Detect which cell encompasses the target text, then output its (x, y) center coordinate. 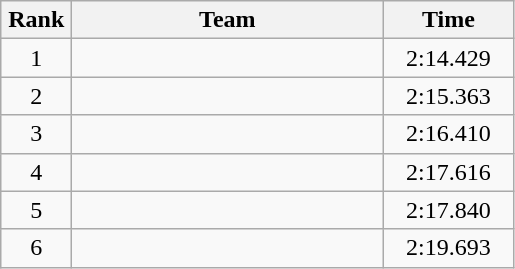
2:17.840 (448, 210)
2:14.429 (448, 58)
5 (36, 210)
2:15.363 (448, 96)
6 (36, 248)
Rank (36, 20)
2:17.616 (448, 172)
2 (36, 96)
Time (448, 20)
Team (228, 20)
2:19.693 (448, 248)
2:16.410 (448, 134)
3 (36, 134)
4 (36, 172)
1 (36, 58)
